Search for the cell housing the specified text and yield its (X, Y) center coordinate. 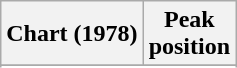
Chart (1978) (72, 34)
Peakposition (189, 34)
